Locate the cell with the specified text and output its [x, y] center coordinate. 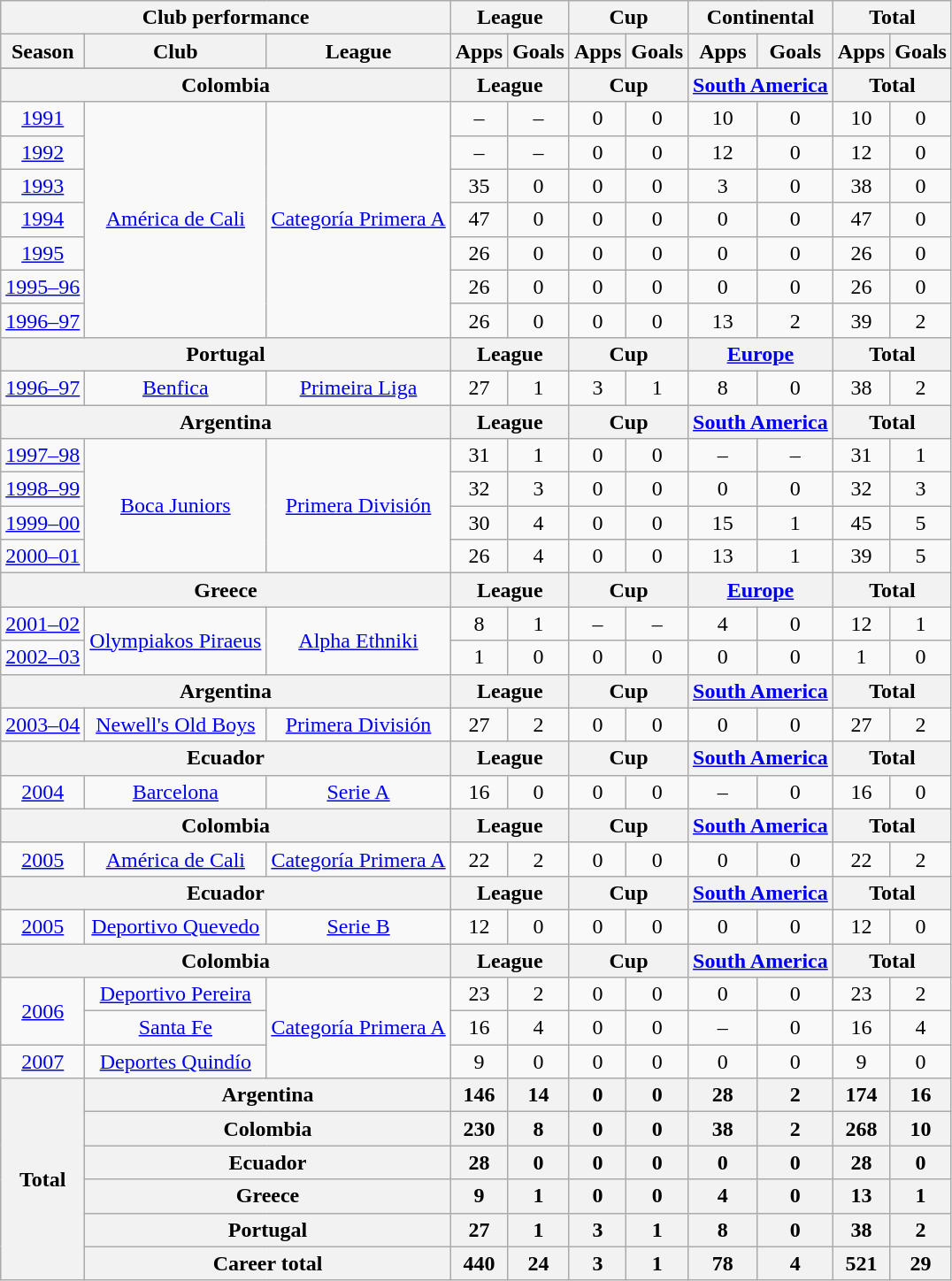
Deportes Quindío [175, 1062]
230 [479, 1129]
Serie A [358, 792]
35 [479, 186]
174 [861, 1095]
30 [479, 523]
14 [539, 1095]
Club performance [226, 18]
Newell's Old Boys [175, 725]
2000–01 [42, 556]
Barcelona [175, 792]
268 [861, 1129]
Continental [761, 18]
29 [921, 1263]
2004 [42, 792]
1993 [42, 186]
15 [724, 523]
78 [724, 1263]
2003–04 [42, 725]
440 [479, 1263]
45 [861, 523]
Deportivo Pereira [175, 994]
Primeira Liga [358, 387]
Boca Juniors [175, 506]
1995 [42, 253]
1997–98 [42, 456]
Career total [267, 1263]
Deportivo Quevedo [175, 926]
Season [42, 51]
1999–00 [42, 523]
Serie B [358, 926]
1992 [42, 152]
Alpha Ethniki [358, 640]
1998–99 [42, 489]
1991 [42, 119]
146 [479, 1095]
2007 [42, 1062]
1994 [42, 219]
2002–03 [42, 657]
Olympiakos Piraeus [175, 640]
2001–02 [42, 624]
1995–96 [42, 287]
Santa Fe [175, 1028]
2006 [42, 1011]
Club [175, 51]
521 [861, 1263]
Benfica [175, 387]
24 [539, 1263]
